Pinpoint the cell where the given text exists, returning its [X, Y] midpoint coordinate. 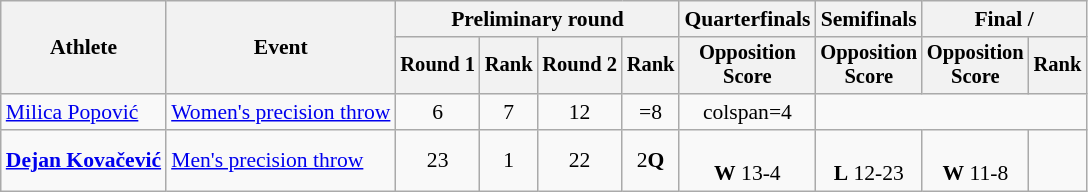
Round 1 [437, 66]
Preliminary round [537, 19]
W 13-4 [747, 160]
Quarterfinals [747, 19]
Women's precision throw [280, 112]
Athlete [84, 48]
7 [509, 112]
6 [437, 112]
Milica Popović [84, 112]
W 11-8 [976, 160]
Round 2 [579, 66]
23 [437, 160]
Dejan Kovačević [84, 160]
1 [509, 160]
L 12-23 [868, 160]
Semifinals [868, 19]
colspan=4 [747, 112]
2Q [651, 160]
22 [579, 160]
12 [579, 112]
=8 [651, 112]
Event [280, 48]
Final / [1004, 19]
Men's precision throw [280, 160]
